Find where the given text appears and provide that cell's center as [x, y] coordinate. 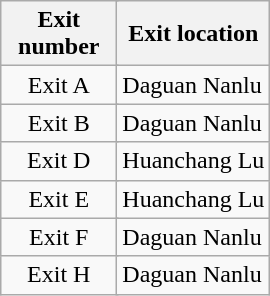
Exit E [59, 199]
Exit H [59, 275]
Exit number [59, 34]
Exit A [59, 85]
Exit D [59, 161]
Exit B [59, 123]
Exit F [59, 237]
Exit location [194, 34]
